Find where the given text appears and provide that cell's center as (x, y) coordinate. 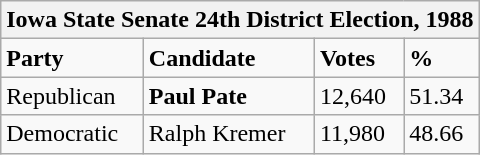
Paul Pate (228, 96)
Democratic (72, 134)
Candidate (228, 58)
Ralph Kremer (228, 134)
Party (72, 58)
12,640 (358, 96)
Iowa State Senate 24th District Election, 1988 (240, 20)
51.34 (442, 96)
11,980 (358, 134)
Republican (72, 96)
48.66 (442, 134)
% (442, 58)
Votes (358, 58)
